Pinpoint the cell where the given text exists, returning its [X, Y] midpoint coordinate. 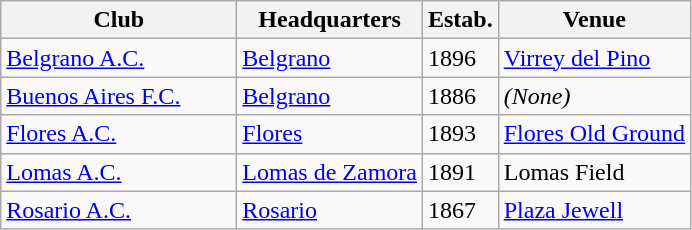
(None) [594, 96]
Buenos Aires F.C. [119, 96]
Flores [330, 134]
Flores A.C. [119, 134]
1896 [460, 58]
Plaza Jewell [594, 210]
1867 [460, 210]
1891 [460, 172]
Venue [594, 20]
Headquarters [330, 20]
1886 [460, 96]
Lomas Field [594, 172]
Flores Old Ground [594, 134]
Belgrano A.C. [119, 58]
Estab. [460, 20]
Rosario [330, 210]
Virrey del Pino [594, 58]
Rosario A.C. [119, 210]
Lomas de Zamora [330, 172]
1893 [460, 134]
Club [119, 20]
Lomas A.C. [119, 172]
